Return the [X, Y] coordinate for the center point of the cell that contains the specified text.  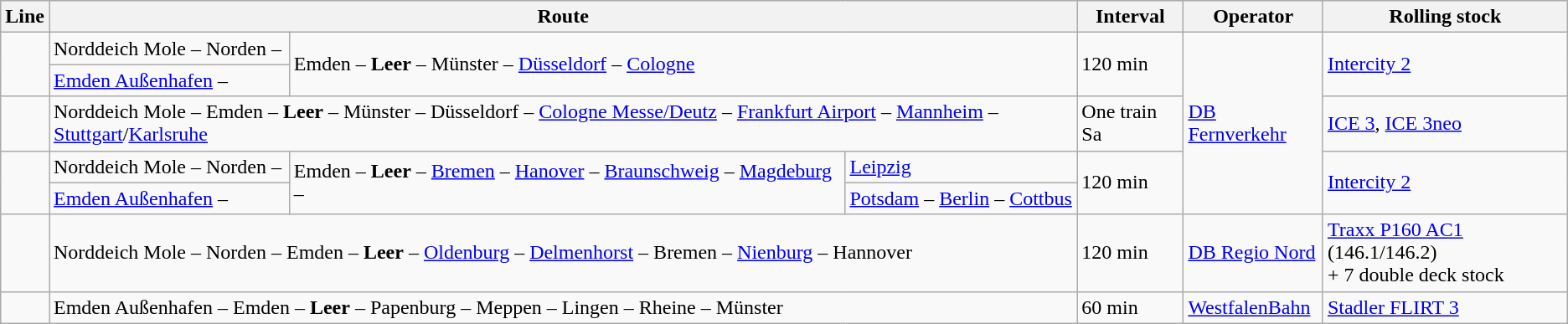
DB Regio Nord [1253, 253]
Rolling stock [1445, 17]
Interval [1131, 17]
Norddeich Mole – Emden – Leer – Münster – Düsseldorf – Cologne Messe/Deutz – Frankfurt Airport – Mannheim – Stuttgart/Karlsruhe [563, 124]
DB Fernverkehr [1253, 124]
Stadler FLIRT 3 [1445, 307]
60 min [1131, 307]
Emden – Leer – Münster – Düsseldorf – Cologne [683, 64]
Leipzig [962, 167]
WestfalenBahn [1253, 307]
Route [563, 17]
Operator [1253, 17]
Line [25, 17]
Potsdam – Berlin – Cottbus [962, 198]
Traxx P160 AC1 (146.1/146.2)+ 7 double deck stock [1445, 253]
Emden Außenhafen – Emden – Leer – Papenburg – Meppen – Lingen – Rheine – Münster [563, 307]
Norddeich Mole – Norden – Emden – Leer – Oldenburg – Delmenhorst – Bremen – Nienburg – Hannover [563, 253]
Emden – Leer – Bremen – Hanover – Braunschweig – Magdeburg – [567, 183]
One train Sa [1131, 124]
ICE 3, ICE 3neo [1445, 124]
